Scan for the cell matching the given text and deliver its [X, Y] coordinate at center. 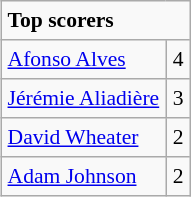
Jérémie Aliadière [84, 98]
Top scorers [96, 20]
Adam Johnson [84, 176]
3 [178, 98]
Afonso Alves [84, 60]
4 [178, 60]
David Wheater [84, 138]
